Scan for the cell matching the given text and deliver its (x, y) coordinate at center. 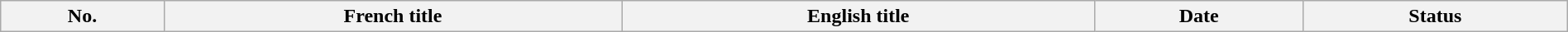
No. (83, 16)
English title (858, 16)
French title (392, 16)
Date (1199, 16)
Status (1435, 16)
